Return [x, y] of the center of cell containing provided text 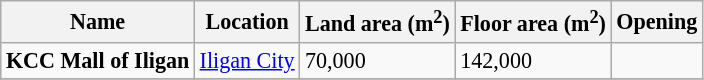
KCC Mall of Iligan [98, 60]
Name [98, 21]
Iligan City [246, 60]
Opening [656, 21]
Land area (m2) [378, 21]
Floor area (m2) [533, 21]
Location [246, 21]
70,000 [378, 60]
142,000 [533, 60]
